Pinpoint the cell where the given text exists, returning its [X, Y] midpoint coordinate. 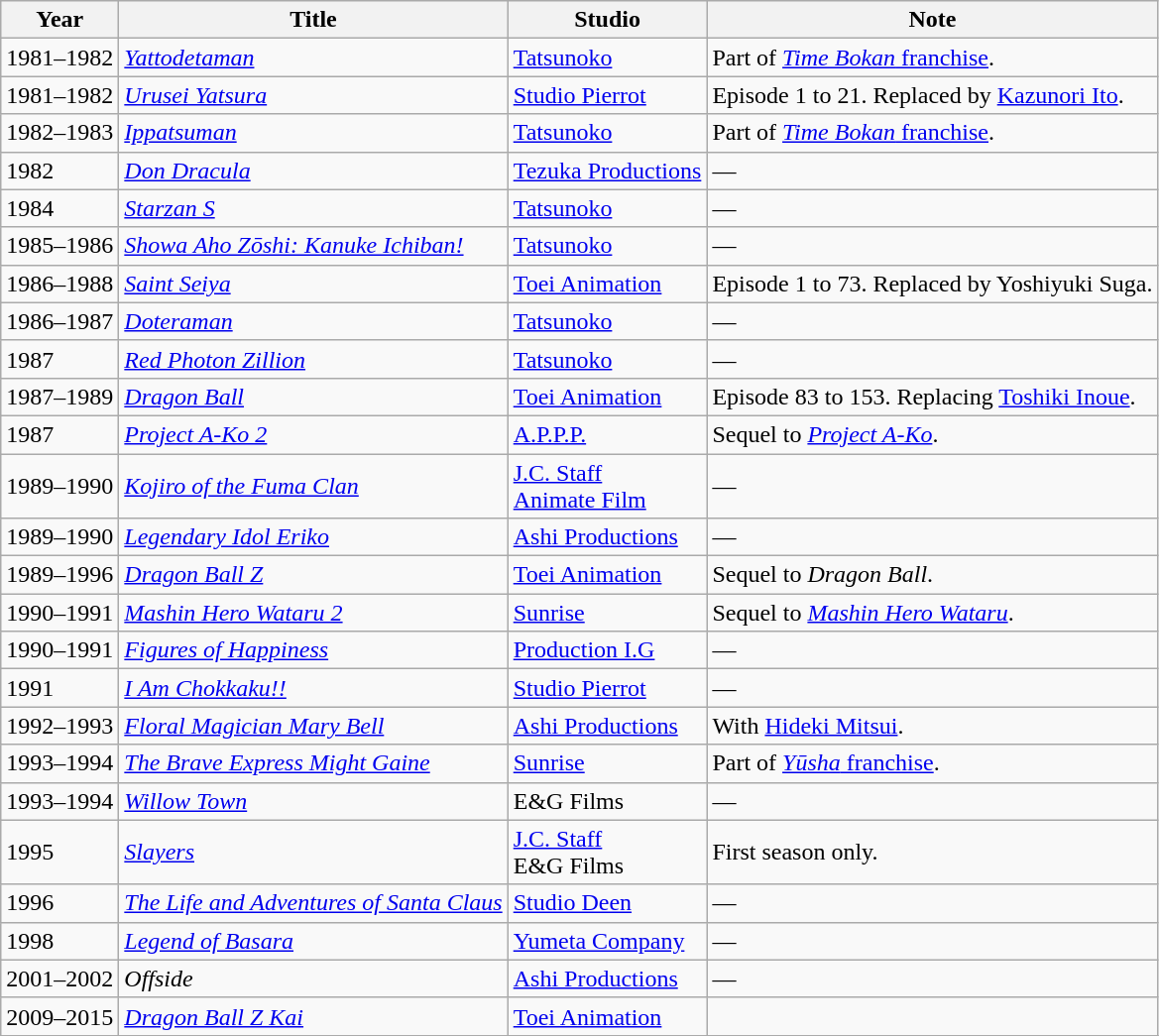
Yattodetaman [313, 58]
1987–1989 [59, 397]
Episode 1 to 73. Replaced by Yoshiyuki Suga. [932, 284]
Kojiro of the Fuma Clan [313, 486]
Dragon Ball Z [313, 575]
1984 [59, 208]
Title [313, 20]
2001–2002 [59, 978]
1985–1986 [59, 246]
Don Dracula [313, 171]
Sequel to Dragon Ball. [932, 575]
Part of Yūsha franchise. [932, 763]
J.C. StaffE&G Films [607, 853]
Episode 1 to 21. Replaced by Kazunori Ito. [932, 95]
1998 [59, 941]
First season only. [932, 853]
1995 [59, 853]
Legendary Idol Eriko [313, 537]
1986–1987 [59, 321]
Slayers [313, 853]
Production I.G [607, 650]
Offside [313, 978]
1982–1983 [59, 133]
Mashin Hero Wataru 2 [313, 613]
The Life and Adventures of Santa Claus [313, 903]
Doteraman [313, 321]
Sequel to Mashin Hero Wataru. [932, 613]
E&G Films [607, 801]
Saint Seiya [313, 284]
Dragon Ball [313, 397]
1986–1988 [59, 284]
Dragon Ball Z Kai [313, 1016]
Willow Town [313, 801]
Yumeta Company [607, 941]
1991 [59, 688]
Red Photon Zillion [313, 359]
2009–2015 [59, 1016]
1996 [59, 903]
Studio Deen [607, 903]
Floral Magician Mary Bell [313, 726]
Showa Aho Zōshi: Kanuke Ichiban! [313, 246]
Starzan S [313, 208]
1989–1996 [59, 575]
Legend of Basara [313, 941]
Note [932, 20]
1982 [59, 171]
Tezuka Productions [607, 171]
With Hideki Mitsui. [932, 726]
I Am Chokkaku!! [313, 688]
1992–1993 [59, 726]
Figures of Happiness [313, 650]
The Brave Express Might Gaine [313, 763]
Year [59, 20]
Project A-Ko 2 [313, 434]
J.C. StaffAnimate Film [607, 486]
Studio [607, 20]
A.P.P.P. [607, 434]
Episode 83 to 153. Replacing Toshiki Inoue. [932, 397]
Ippatsuman [313, 133]
Sequel to Project A-Ko. [932, 434]
Urusei Yatsura [313, 95]
